Identify which cell holds the provided text, then report its [X, Y] central coordinate. 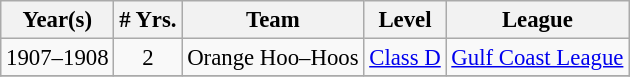
Level [405, 20]
Orange Hoo–Hoos [273, 58]
Class D [405, 58]
League [538, 20]
Team [273, 20]
Year(s) [58, 20]
Gulf Coast League [538, 58]
1907–1908 [58, 58]
2 [148, 58]
# Yrs. [148, 20]
